Provide the (X, Y) coordinate of the cell's center where the given text is located.  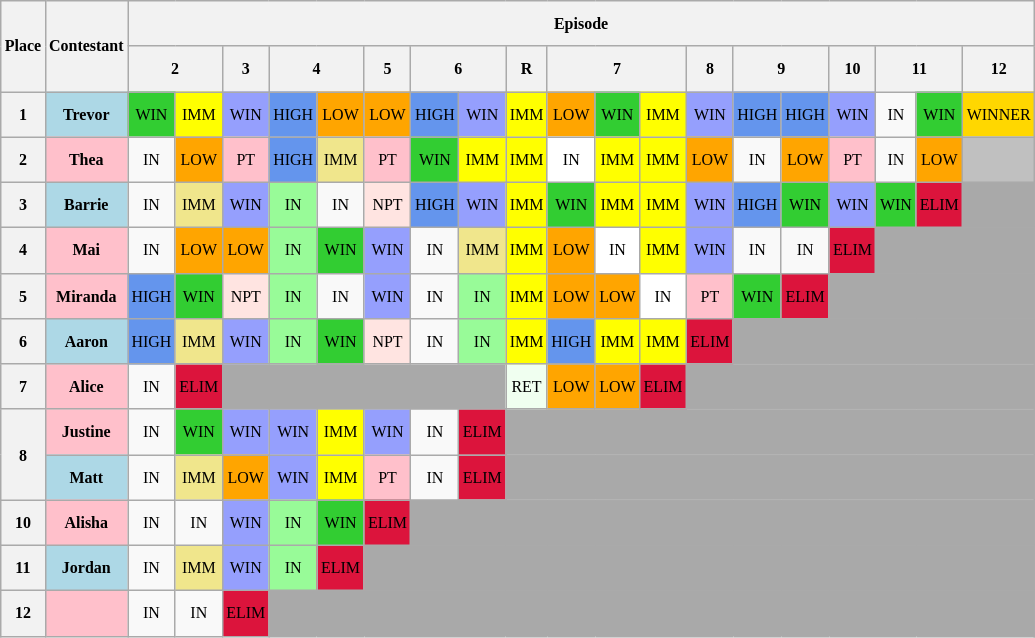
Miranda (86, 296)
WINNER (999, 114)
R (527, 68)
Jordan (86, 568)
Alice (86, 386)
Alisha (86, 522)
9 (781, 68)
Place (23, 46)
Mai (86, 250)
Thea (86, 160)
Justine (86, 432)
Episode (582, 22)
1 (23, 114)
Barrie (86, 204)
Aaron (86, 340)
Matt (86, 476)
RET (527, 386)
Contestant (86, 46)
Trevor (86, 114)
